Search for the cell housing the specified text and yield its (x, y) center coordinate. 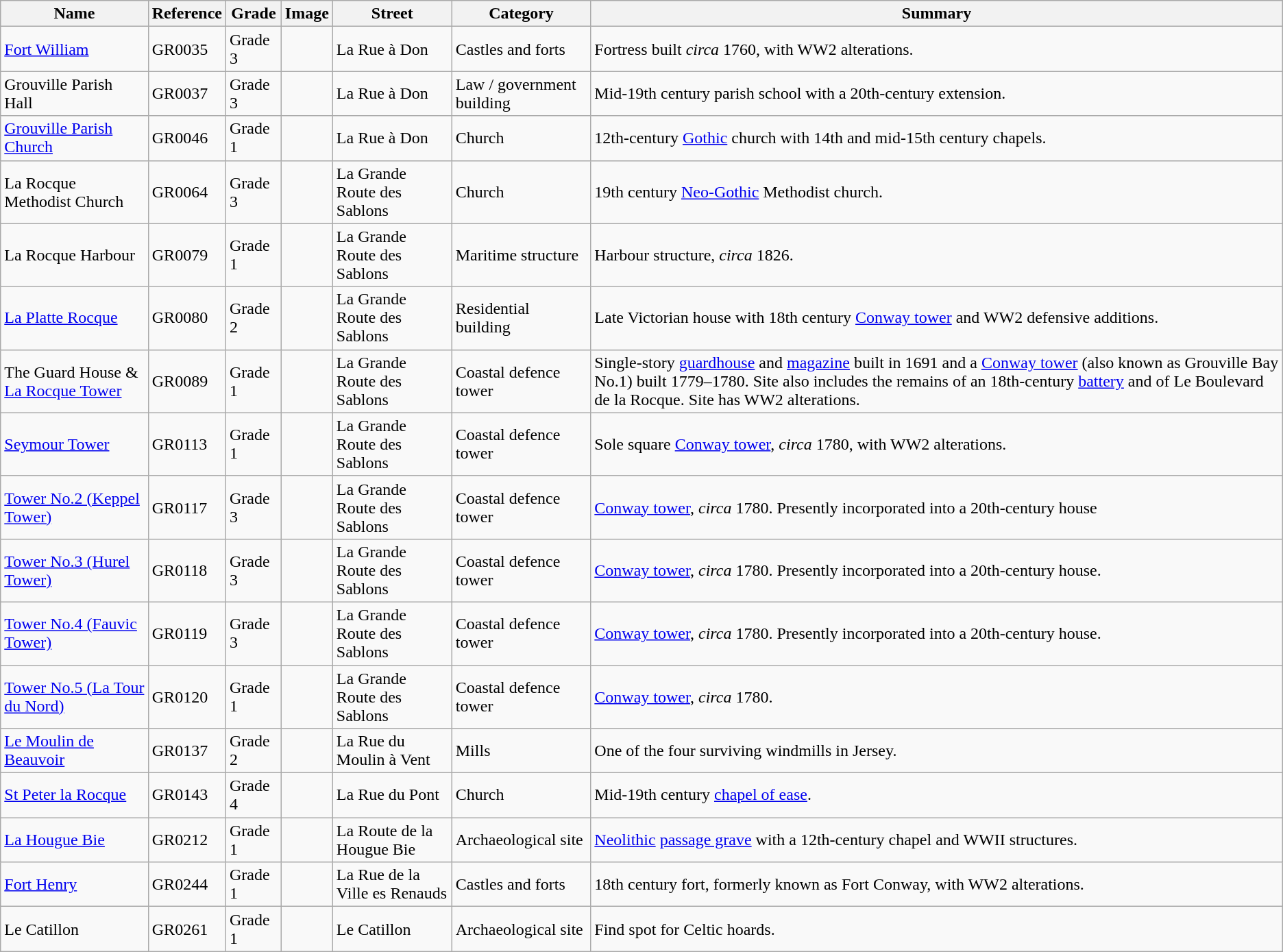
GR0113 (186, 444)
Summary (936, 14)
Find spot for Celtic hoards. (936, 929)
Street (392, 14)
Maritime structure (521, 255)
The Guard House & La Rocque Tower (75, 381)
Seymour Tower (75, 444)
GR0119 (186, 633)
La Route de la Hougue Bie (392, 840)
GR0120 (186, 696)
Conway tower, circa 1780. (936, 696)
La Platte Rocque (75, 318)
La Rocque Methodist Church (75, 192)
Name (75, 14)
Law / government building (521, 93)
GR0080 (186, 318)
GR0212 (186, 840)
Tower No.5 (La Tour du Nord) (75, 696)
La Rue du Pont (392, 795)
GR0079 (186, 255)
Mid-19th century parish school with a 20th-century extension. (936, 93)
Tower No.2 (Keppel Tower) (75, 507)
12th-century Gothic church with 14th and mid-15th century chapels. (936, 138)
GR0064 (186, 192)
St Peter la Rocque (75, 795)
GR0037 (186, 93)
Late Victorian house with 18th century Conway tower and WW2 defensive additions. (936, 318)
Fort William (75, 49)
Grade (254, 14)
GR0137 (186, 751)
GR0117 (186, 507)
Category (521, 14)
La Hougue Bie (75, 840)
Grouville Parish Hall (75, 93)
Image (307, 14)
Mid-19th century chapel of ease. (936, 795)
GR0244 (186, 884)
Neolithic passage grave with a 12th-century chapel and WWII structures. (936, 840)
La Rue de la Ville es Renauds (392, 884)
Tower No.4 (Fauvic Tower) (75, 633)
GR0261 (186, 929)
La Rocque Harbour (75, 255)
La Rue du Moulin à Vent (392, 751)
Grade 4 (254, 795)
GR0035 (186, 49)
GR0046 (186, 138)
Mills (521, 751)
Harbour structure, circa 1826. (936, 255)
GR0089 (186, 381)
Fortress built circa 1760, with WW2 alterations. (936, 49)
GR0118 (186, 570)
19th century Neo-Gothic Methodist church. (936, 192)
Fort Henry (75, 884)
Le Moulin de Beauvoir (75, 751)
One of the four surviving windmills in Jersey. (936, 751)
GR0143 (186, 795)
Reference (186, 14)
Conway tower, circa 1780. Presently incorporated into a 20th-century house (936, 507)
18th century fort, formerly known as Fort Conway, with WW2 alterations. (936, 884)
Sole square Conway tower, circa 1780, with WW2 alterations. (936, 444)
Residential building (521, 318)
Grouville Parish Church (75, 138)
Tower No.3 (Hurel Tower) (75, 570)
